Return the [x, y] coordinate for the center point of the cell that contains the specified text.  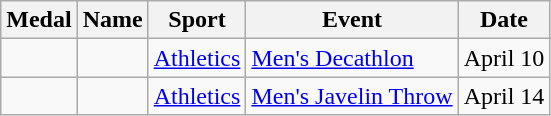
Men's Decathlon [352, 58]
Sport [197, 20]
April 10 [504, 58]
April 14 [504, 96]
Medal [39, 20]
Name [112, 20]
Date [504, 20]
Men's Javelin Throw [352, 96]
Event [352, 20]
